Identify which cell holds the provided text, then report its [x, y] central coordinate. 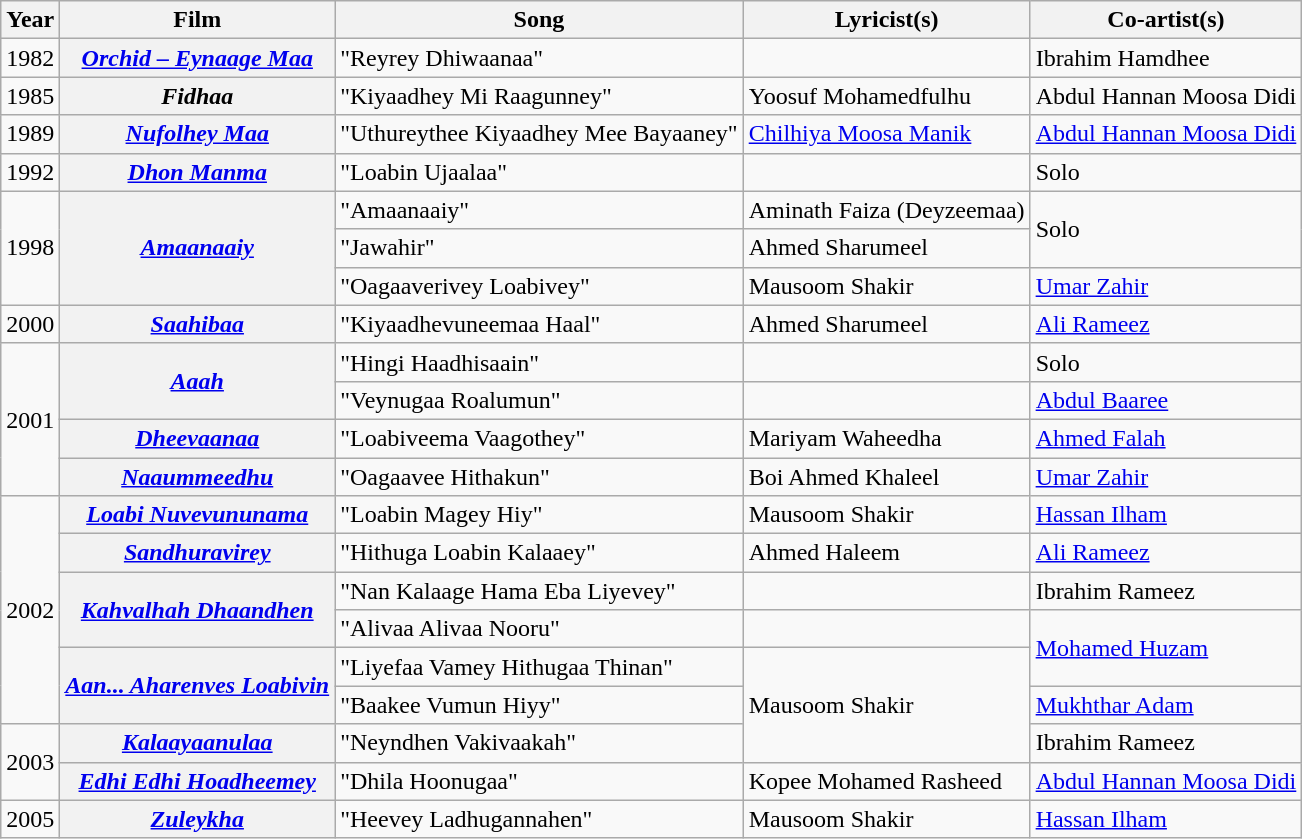
Amaanaaiy [198, 248]
"Kiyaadhevuneemaa Haal" [539, 324]
"Baakee Vumun Hiyy" [539, 705]
2002 [30, 610]
"Hithuga Loabin Kalaaey" [539, 553]
1998 [30, 248]
Edhi Edhi Hoadheemey [198, 781]
Saahibaa [198, 324]
"Loabiveema Vaagothey" [539, 438]
Kahvalhah Dhaandhen [198, 610]
"Jawahir" [539, 248]
Boi Ahmed Khaleel [886, 477]
Song [539, 20]
Yoosuf Mohamedfulhu [886, 96]
Dhon Manma [198, 172]
2003 [30, 762]
"Neyndhen Vakivaakah" [539, 743]
2005 [30, 819]
"Oagaaverivey Loabivey" [539, 286]
Dheevaanaa [198, 438]
Loabi Nuvevununama [198, 515]
1989 [30, 134]
Abdul Baaree [1166, 400]
"Oagaavee Hithakun" [539, 477]
"Liyefaa Vamey Hithugaa Thinan" [539, 667]
Aminath Faiza (Deyzeemaa) [886, 210]
2001 [30, 419]
"Loabin Ujaalaa" [539, 172]
1982 [30, 58]
Mukhthar Adam [1166, 705]
"Kiyaadhey Mi Raagunney" [539, 96]
Sandhuravirey [198, 553]
"Alivaa Alivaa Nooru" [539, 629]
Fidhaa [198, 96]
"Reyrey Dhiwaanaa" [539, 58]
"Loabin Magey Hiy" [539, 515]
"Nan Kalaage Hama Eba Liyevey" [539, 591]
Year [30, 20]
Kopee Mohamed Rasheed [886, 781]
Mohamed Huzam [1166, 648]
"Hingi Haadhisaain" [539, 362]
Kalaayaanulaa [198, 743]
"Dhila Hoonugaa" [539, 781]
Ahmed Falah [1166, 438]
Ibrahim Hamdhee [1166, 58]
Lyricist(s) [886, 20]
Ahmed Haleem [886, 553]
Mariyam Waheedha [886, 438]
1985 [30, 96]
"Veynugaa Roalumun" [539, 400]
Nufolhey Maa [198, 134]
Zuleykha [198, 819]
Naaummeedhu [198, 477]
Chilhiya Moosa Manik [886, 134]
"Amaanaaiy" [539, 210]
Orchid – Eynaage Maa [198, 58]
Aaah [198, 381]
"Heevey Ladhugannahen" [539, 819]
Aan... Aharenves Loabivin [198, 686]
Co-artist(s) [1166, 20]
Film [198, 20]
2000 [30, 324]
"Uthureythee Kiyaadhey Mee Bayaaney" [539, 134]
1992 [30, 172]
